Output the (X, Y) coordinate of the center of the cell containing the given text.  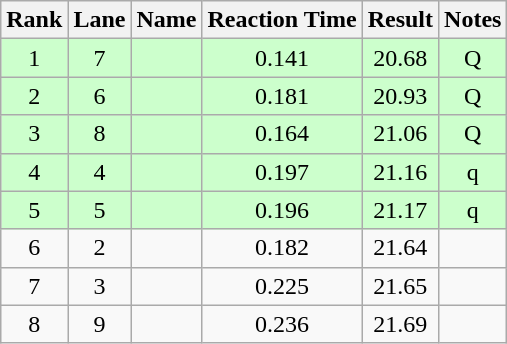
21.17 (400, 210)
21.69 (400, 324)
Result (400, 20)
Rank (34, 20)
Reaction Time (282, 20)
20.93 (400, 96)
0.236 (282, 324)
0.141 (282, 58)
Lane (100, 20)
20.68 (400, 58)
21.64 (400, 248)
1 (34, 58)
21.65 (400, 286)
Name (166, 20)
0.197 (282, 172)
0.196 (282, 210)
0.181 (282, 96)
Notes (473, 20)
0.225 (282, 286)
0.182 (282, 248)
9 (100, 324)
0.164 (282, 134)
21.06 (400, 134)
21.16 (400, 172)
